Output the [X, Y] coordinate of the center of the cell containing the given text.  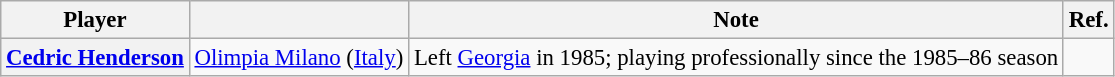
Ref. [1088, 20]
Cedric Henderson [95, 58]
Left Georgia in 1985; playing professionally since the 1985–86 season [736, 58]
Player [95, 20]
Olimpia Milano (Italy) [298, 58]
Note [736, 20]
